For the text-containing cell, return its midpoint in (x, y) coordinate format. 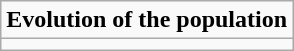
Evolution of the population (147, 20)
